Search for the cell housing the specified text and yield its [x, y] center coordinate. 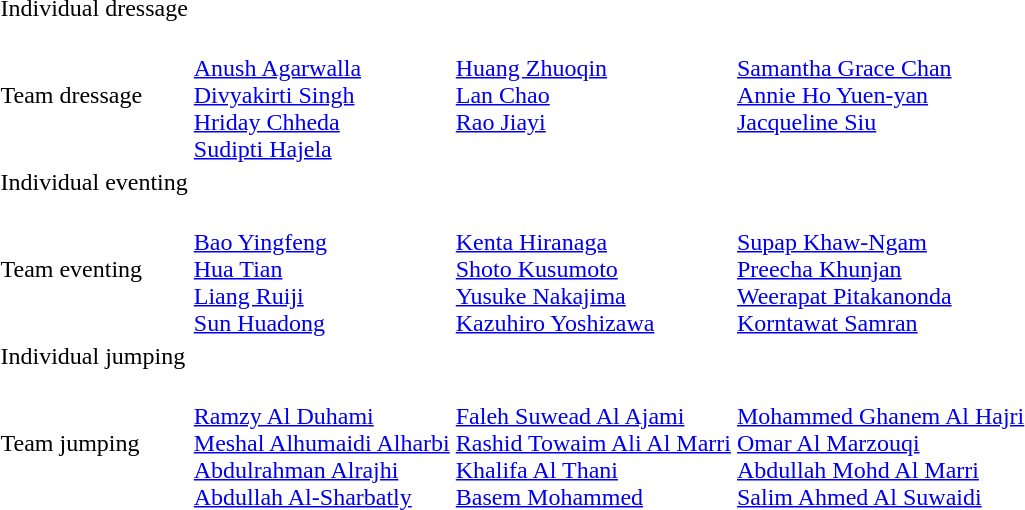
Samantha Grace ChanAnnie Ho Yuen-yanJacqueline Siu [880, 95]
Anush AgarwallaDivyakirti SinghHriday ChhedaSudipti Hajela [322, 95]
Bao YingfengHua TianLiang RuijiSun Huadong [322, 269]
Huang ZhuoqinLan ChaoRao Jiayi [593, 95]
Supap Khaw-NgamPreecha KhunjanWeerapat PitakanondaKorntawat Samran [880, 269]
Kenta HiranagaShoto KusumotoYusuke NakajimaKazuhiro Yoshizawa [593, 269]
